Locate the cell with the specified text and output its [X, Y] center coordinate. 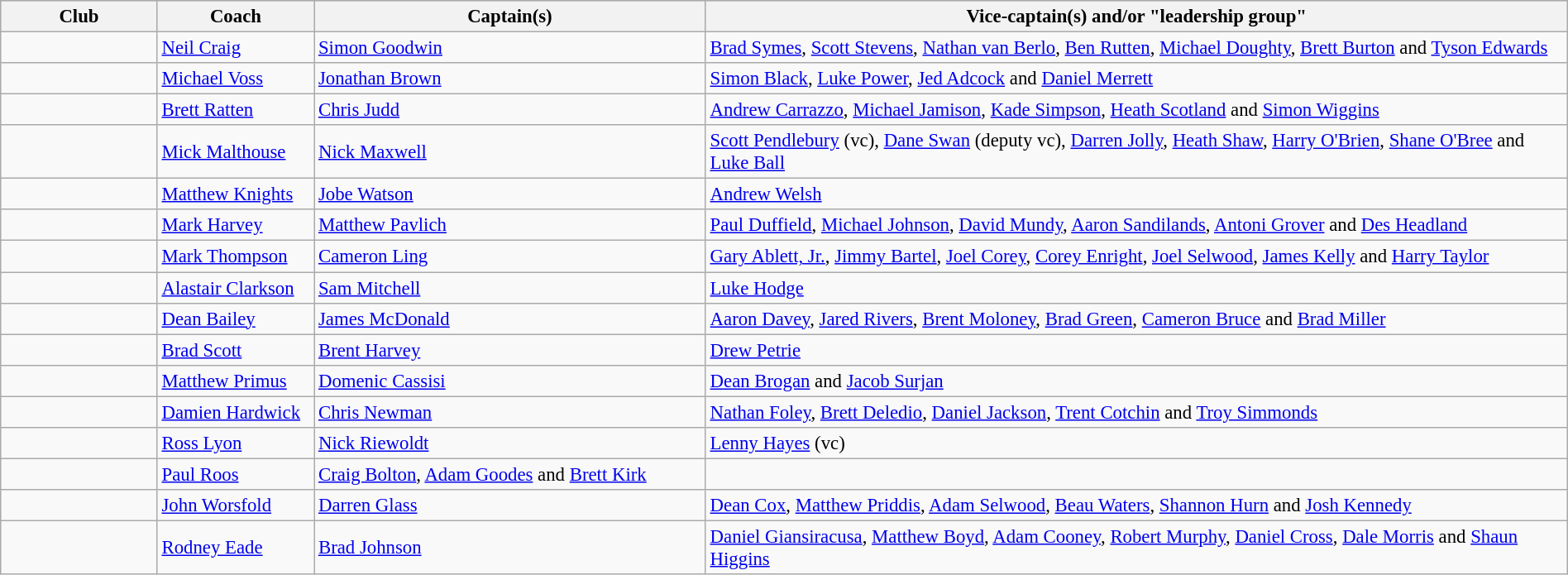
Daniel Giansiracusa, Matthew Boyd, Adam Cooney, Robert Murphy, Daniel Cross, Dale Morris and Shaun Higgins [1136, 548]
Simon Black, Luke Power, Jed Adcock and Daniel Merrett [1136, 79]
Ross Lyon [235, 443]
Jonathan Brown [510, 79]
Damien Hardwick [235, 412]
Andrew Welsh [1136, 194]
Craig Bolton, Adam Goodes and Brett Kirk [510, 474]
Darren Glass [510, 506]
Matthew Knights [235, 194]
Sam Mitchell [510, 288]
Matthew Primus [235, 381]
Cameron Ling [510, 256]
Brad Scott [235, 350]
Mark Harvey [235, 226]
John Worsfold [235, 506]
Alastair Clarkson [235, 288]
Nick Maxwell [510, 152]
Captain(s) [510, 17]
Andrew Carrazzo, Michael Jamison, Kade Simpson, Heath Scotland and Simon Wiggins [1136, 110]
Dean Bailey [235, 319]
Vice-captain(s) and/or "leadership group" [1136, 17]
Chris Newman [510, 412]
Brent Harvey [510, 350]
Scott Pendlebury (vc), Dane Swan (deputy vc), Darren Jolly, Heath Shaw, Harry O'Brien, Shane O'Bree and Luke Ball [1136, 152]
Dean Brogan and Jacob Surjan [1136, 381]
Mick Malthouse [235, 152]
Michael Voss [235, 79]
Paul Roos [235, 474]
Drew Petrie [1136, 350]
Chris Judd [510, 110]
James McDonald [510, 319]
Luke Hodge [1136, 288]
Rodney Eade [235, 548]
Club [79, 17]
Neil Craig [235, 48]
Brett Ratten [235, 110]
Mark Thompson [235, 256]
Jobe Watson [510, 194]
Lenny Hayes (vc) [1136, 443]
Aaron Davey, Jared Rivers, Brent Moloney, Brad Green, Cameron Bruce and Brad Miller [1136, 319]
Dean Cox, Matthew Priddis, Adam Selwood, Beau Waters, Shannon Hurn and Josh Kennedy [1136, 506]
Nathan Foley, Brett Deledio, Daniel Jackson, Trent Cotchin and Troy Simmonds [1136, 412]
Matthew Pavlich [510, 226]
Simon Goodwin [510, 48]
Domenic Cassisi [510, 381]
Gary Ablett, Jr., Jimmy Bartel, Joel Corey, Corey Enright, Joel Selwood, James Kelly and Harry Taylor [1136, 256]
Coach [235, 17]
Brad Johnson [510, 548]
Nick Riewoldt [510, 443]
Brad Symes, Scott Stevens, Nathan van Berlo, Ben Rutten, Michael Doughty, Brett Burton and Tyson Edwards [1136, 48]
Paul Duffield, Michael Johnson, David Mundy, Aaron Sandilands, Antoni Grover and Des Headland [1136, 226]
